For the text-containing cell, return its midpoint in [x, y] coordinate format. 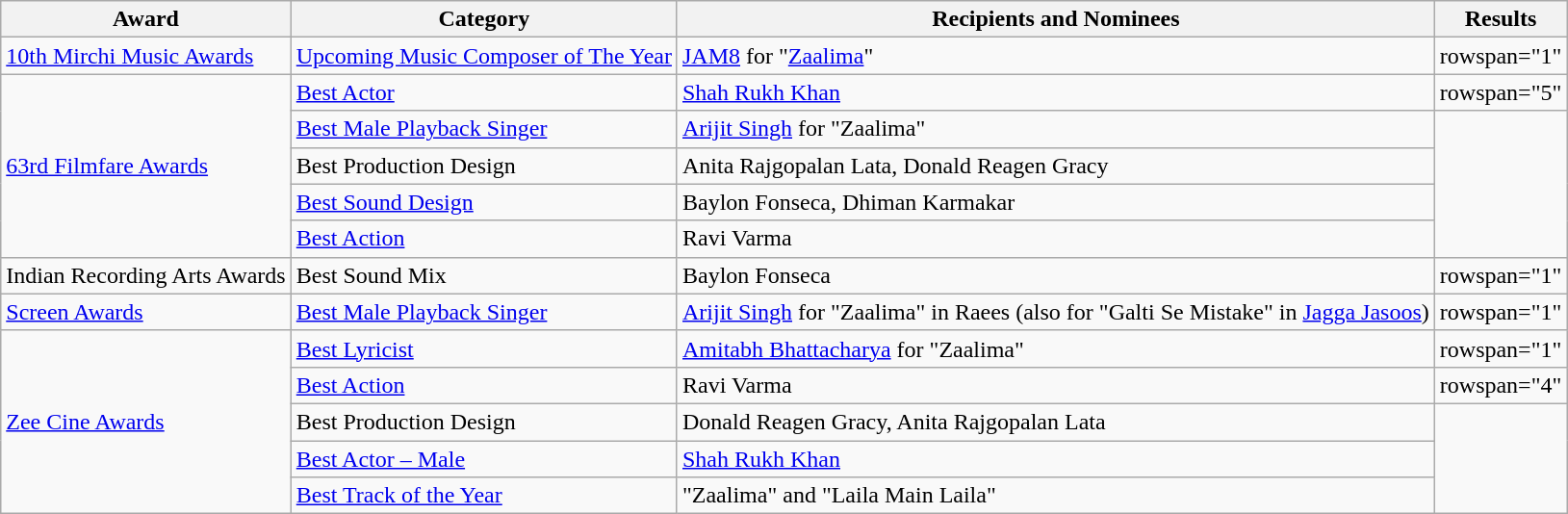
Screen Awards [146, 312]
Results [1501, 19]
63rd Filmfare Awards [146, 166]
Award [146, 19]
Best Sound Mix [483, 275]
Best Actor – Male [483, 459]
"Zaalima" and "Laila Main Laila" [1055, 496]
Best Track of the Year [483, 496]
Arijit Singh for "Zaalima" in Raees (also for "Galti Se Mistake" in Jagga Jasoos) [1055, 312]
Category [483, 19]
Donald Reagen Gracy, Anita Rajgopalan Lata [1055, 422]
10th Mirchi Music Awards [146, 56]
rowspan="4" [1501, 385]
JAM8 for "Zaalima" [1055, 56]
Zee Cine Awards [146, 422]
Baylon Fonseca [1055, 275]
Amitabh Bhattacharya for "Zaalima" [1055, 348]
Best Lyricist [483, 348]
Best Actor [483, 92]
Indian Recording Arts Awards [146, 275]
Upcoming Music Composer of The Year [483, 56]
Recipients and Nominees [1055, 19]
Anita Rajgopalan Lata, Donald Reagen Gracy [1055, 166]
Arijit Singh for "Zaalima" [1055, 129]
Baylon Fonseca, Dhiman Karmakar [1055, 202]
rowspan="5" [1501, 92]
Best Sound Design [483, 202]
